For the text-containing cell, return its midpoint in [X, Y] coordinate format. 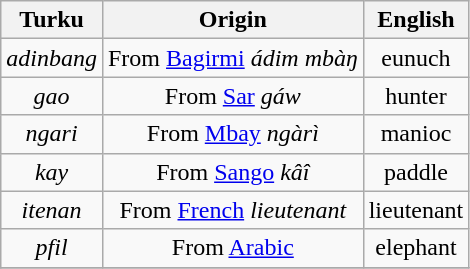
pfil [52, 248]
manioc [416, 134]
ngari [52, 134]
paddle [416, 172]
elephant [416, 248]
From French lieutenant [232, 210]
From Arabic [232, 248]
gao [52, 96]
From Bagirmi ádim mbàŋ [232, 58]
adinbang [52, 58]
From Sar gáw [232, 96]
Turku [52, 20]
From Sango kâî [232, 172]
kay [52, 172]
eunuch [416, 58]
hunter [416, 96]
lieutenant [416, 210]
English [416, 20]
itenan [52, 210]
From Mbay ngàrì [232, 134]
Origin [232, 20]
